Identify which cell holds the provided text, then report its [X, Y] central coordinate. 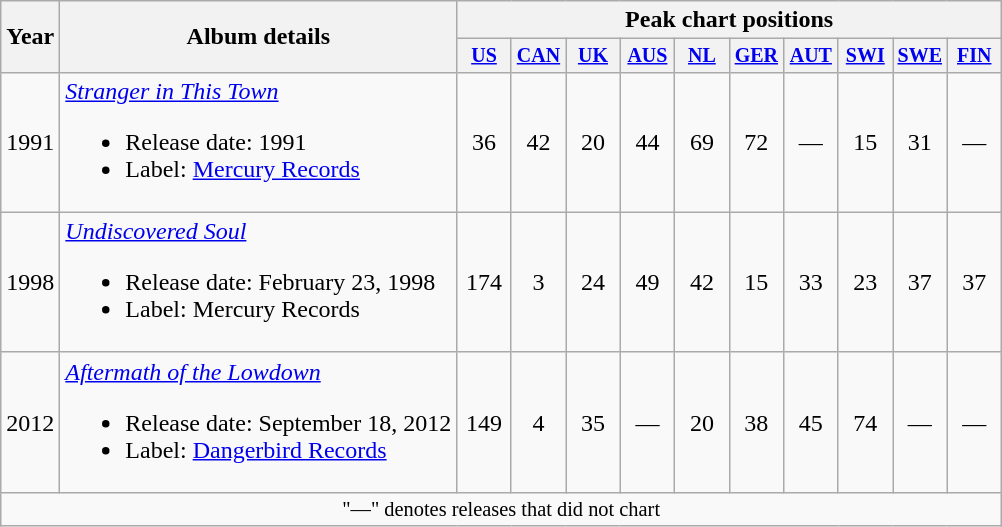
Stranger in This TownRelease date: 1991Label: Mercury Records [258, 142]
38 [756, 422]
US [484, 56]
23 [865, 282]
45 [811, 422]
1991 [30, 142]
31 [920, 142]
Album details [258, 37]
3 [538, 282]
SWE [920, 56]
35 [593, 422]
AUT [811, 56]
NL [702, 56]
72 [756, 142]
Peak chart positions [730, 20]
"—" denotes releases that did not chart [502, 509]
49 [647, 282]
33 [811, 282]
44 [647, 142]
69 [702, 142]
Undiscovered SoulRelease date: February 23, 1998Label: Mercury Records [258, 282]
SWI [865, 56]
149 [484, 422]
4 [538, 422]
1998 [30, 282]
Aftermath of the LowdownRelease date: September 18, 2012Label: Dangerbird Records [258, 422]
36 [484, 142]
74 [865, 422]
24 [593, 282]
CAN [538, 56]
174 [484, 282]
AUS [647, 56]
FIN [974, 56]
2012 [30, 422]
GER [756, 56]
Year [30, 37]
UK [593, 56]
